Find where the given text appears and provide that cell's center as [X, Y] coordinate. 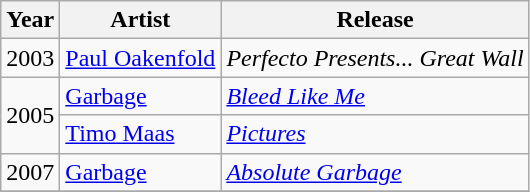
Absolute Garbage [375, 172]
2007 [30, 172]
Bleed Like Me [375, 96]
Pictures [375, 134]
2003 [30, 58]
2005 [30, 115]
Year [30, 20]
Paul Oakenfold [140, 58]
Timo Maas [140, 134]
Release [375, 20]
Perfecto Presents... Great Wall [375, 58]
Artist [140, 20]
